For the text-containing cell, return its midpoint in [X, Y] coordinate format. 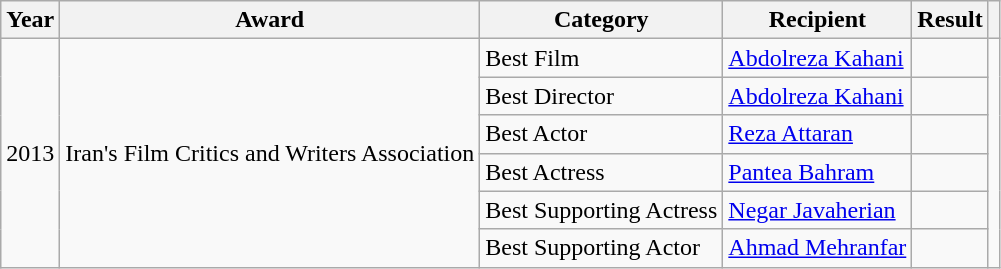
Result [950, 20]
Iran's Film Critics and Writers Association [270, 153]
Best Film [602, 58]
Year [30, 20]
Best Supporting Actress [602, 210]
Negar Javaherian [818, 210]
2013 [30, 153]
Recipient [818, 20]
Best Actress [602, 172]
Best Actor [602, 134]
Pantea Bahram [818, 172]
Reza Attaran [818, 134]
Ahmad Mehranfar [818, 248]
Category [602, 20]
Best Supporting Actor [602, 248]
Best Director [602, 96]
Award [270, 20]
